Capture the cell that displays the provided text and extract its (X, Y) central coordinate. 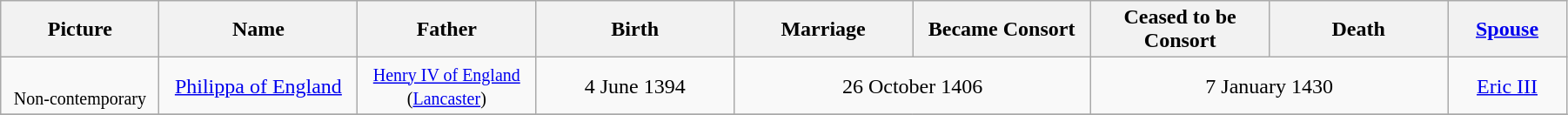
Henry IV of England(Lancaster) (447, 85)
Picture (80, 30)
Marriage (823, 30)
Non-contemporary (80, 85)
7 January 1430 (1270, 85)
Father (447, 30)
Ceased to be Consort (1180, 30)
26 October 1406 (913, 85)
Spouse (1507, 30)
Death (1359, 30)
Birth (635, 30)
Name (258, 30)
Became Consort (1002, 30)
Philippa of England (258, 85)
Eric III (1507, 85)
4 June 1394 (635, 85)
